Identify which cell holds the provided text, then report its [x, y] central coordinate. 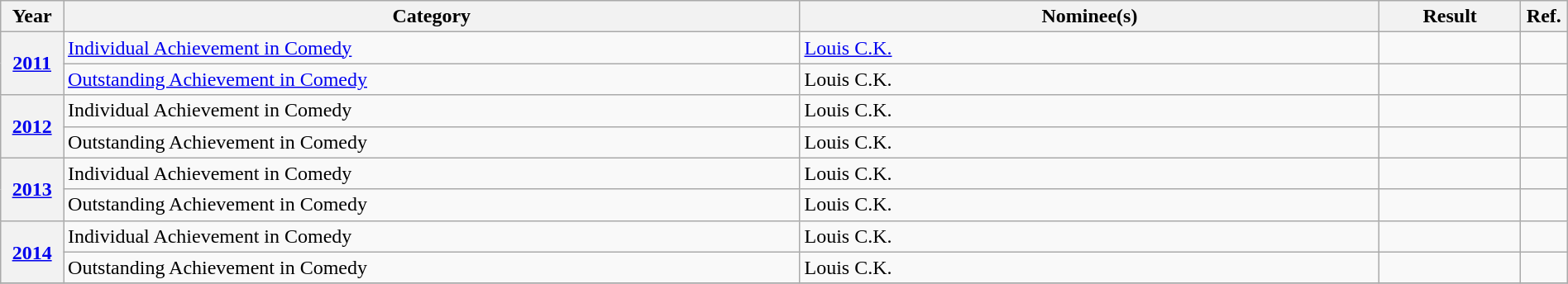
Nominee(s) [1090, 17]
Result [1450, 17]
Category [432, 17]
2014 [32, 252]
Year [32, 17]
2013 [32, 189]
Ref. [1543, 17]
2011 [32, 64]
2012 [32, 126]
